Capture the cell that displays the provided text and extract its [x, y] central coordinate. 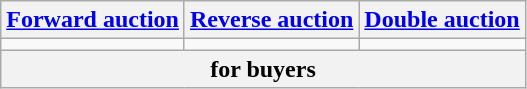
Reverse auction [271, 20]
for buyers [264, 69]
Double auction [442, 20]
Forward auction [93, 20]
